Search for the cell housing the specified text and yield its (X, Y) center coordinate. 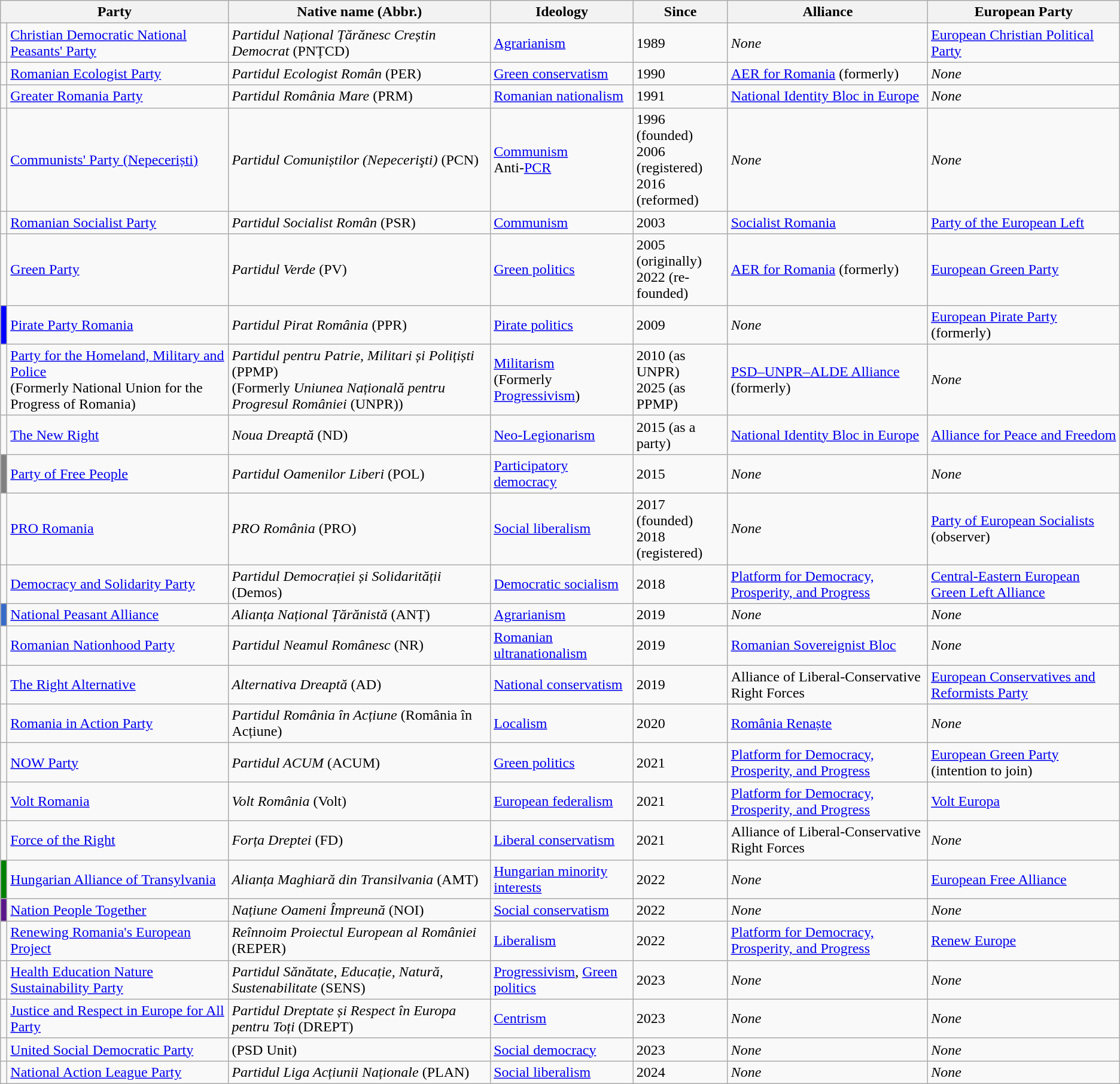
Partidul România în Acțiune (România în Acțiune) (360, 724)
2015 (680, 474)
Alliance (828, 12)
Romanian Ecologist Party (118, 74)
Party for the Homeland, Military and Police(Formerly National Union for the Progress of Romania) (118, 379)
PRO România (PRO) (360, 529)
Romanian ultranationalism (562, 646)
Partidul Pirat România (PPR) (360, 324)
1991 (680, 96)
Justice and Respect in Europe for All Party (118, 1018)
Party of European Socialists (observer) (1024, 529)
Since (680, 12)
Centrism (562, 1018)
România Renaște (828, 724)
Partidul ACUM (ACUM) (360, 762)
Volt România (Volt) (360, 802)
Force of the Right (118, 840)
Progressivism, Green politics (562, 980)
CommunismAnti-PCR (562, 159)
Romanian Sovereignist Bloc (828, 646)
National conservatism (562, 684)
Partidul Neamul Românesc (NR) (360, 646)
Partidul Dreptate și Respect în Europa pentru Toți (DREPT) (360, 1018)
Liberal conservatism (562, 840)
National Peasant Alliance (118, 615)
2017 (founded)2018 (registered) (680, 529)
Greater Romania Party (118, 96)
Partidul Socialist Român (PSR) (360, 223)
Partidul pentru Patrie, Militari și Polițiști (PPMP)(Formerly Uniunea Națională pentru Progresul României (UNPR)) (360, 379)
National Action League Party (118, 1072)
European federalism (562, 802)
Romania in Action Party (118, 724)
Health Education Nature Sustainability Party (118, 980)
European Party (1024, 12)
1990 (680, 74)
(PSD Unit) (360, 1049)
Social democracy (562, 1049)
PRO Romania (118, 529)
Pirate politics (562, 324)
Socialist Romania (828, 223)
Neo-Legionarism (562, 434)
Partidul Național Țărănesc Creștin Democrat (PNȚCD) (360, 43)
Christian Democratic National Peasants' Party (118, 43)
Romanian Socialist Party (118, 223)
Alianța Maghiară din Transilvania (AMT) (360, 879)
1996 (founded)2006 (registered)2016 (reformed) (680, 159)
United Social Democratic Party (118, 1049)
Liberalism (562, 940)
Native name (Abbr.) (360, 12)
European Green Party (intention to join) (1024, 762)
2018 (680, 584)
Party of the European Left (1024, 223)
PSD–UNPR–ALDE Alliance (formerly) (828, 379)
Noua Dreaptă (ND) (360, 434)
2010 (as UNPR)2025 (as PPMP) (680, 379)
2003 (680, 223)
Renewing Romania's European Project (118, 940)
Alliance for Peace and Freedom (1024, 434)
Communists' Party (Nepeceriști) (118, 159)
2020 (680, 724)
European Conservatives and Reformists Party (1024, 684)
Partidul Verde (PV) (360, 269)
Militarism(Formerly Progressivism) (562, 379)
Națiune Oameni Împreună (NOI) (360, 910)
Alianța Național Țărănistă (ANȚ) (360, 615)
Partidul Oamenilor Liberi (POL) (360, 474)
Romanian Nationhood Party (118, 646)
European Free Alliance (1024, 879)
Democratic socialism (562, 584)
Renew Europe (1024, 940)
Participatory democracy (562, 474)
European Pirate Party (formerly) (1024, 324)
Volt Romania (118, 802)
European Green Party (1024, 269)
Hungarian Alliance of Transylvania (118, 879)
Green Party (118, 269)
Alternativa Dreaptă (AD) (360, 684)
2005 (originally)2022 (re-founded) (680, 269)
Partidul Comuniștilor (Nepecerişti) (PCN) (360, 159)
Pirate Party Romania (118, 324)
The Right Alternative (118, 684)
European Christian Political Party (1024, 43)
Green conservatism (562, 74)
Communism (562, 223)
Reînnoim Proiectul European al României (REPER) (360, 940)
NOW Party (118, 762)
1989 (680, 43)
Central-Eastern European Green Left Alliance (1024, 584)
Partidul România Mare (PRM) (360, 96)
Partidul Democrației și Solidarității (Demos) (360, 584)
Localism (562, 724)
Hungarian minority interests (562, 879)
The New Right (118, 434)
Party (115, 12)
2009 (680, 324)
Forța Dreptei (FD) (360, 840)
Party of Free People (118, 474)
2024 (680, 1072)
Nation People Together (118, 910)
Ideology (562, 12)
Social conservatism (562, 910)
2015 (as a party) (680, 434)
Romanian nationalism (562, 96)
Democracy and Solidarity Party (118, 584)
Partidul Sănătate, Educație, Natură, Sustenabilitate (SENS) (360, 980)
Partidul Ecologist Român (PER) (360, 74)
Volt Europa (1024, 802)
Partidul Liga Acțiunii Naționale (PLAN) (360, 1072)
